Determine the [x, y] coordinate at the center of the cell enclosing the given text.  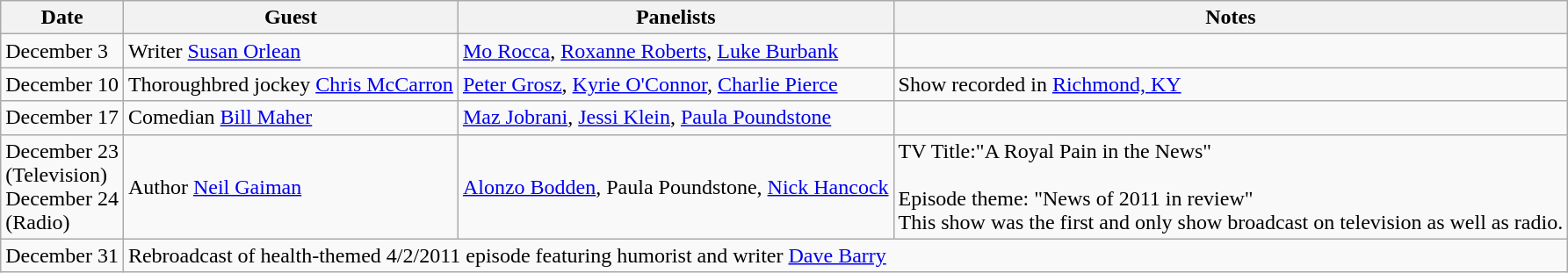
December 23(Television)December 24(Radio) [62, 186]
Writer Susan Orlean [290, 51]
Notes [1231, 18]
Alonzo Bodden, Paula Poundstone, Nick Hancock [676, 186]
Show recorded in Richmond, KY [1231, 84]
Peter Grosz, Kyrie O'Connor, Charlie Pierce [676, 84]
Date [62, 18]
Comedian Bill Maher [290, 118]
December 17 [62, 118]
Author Neil Gaiman [290, 186]
Mo Rocca, Roxanne Roberts, Luke Burbank [676, 51]
December 3 [62, 51]
Maz Jobrani, Jessi Klein, Paula Poundstone [676, 118]
Thoroughbred jockey Chris McCarron [290, 84]
December 31 [62, 255]
Panelists [676, 18]
Rebroadcast of health-themed 4/2/2011 episode featuring humorist and writer Dave Barry [845, 255]
Guest [290, 18]
December 10 [62, 84]
